Search for the cell housing the specified text and yield its (X, Y) center coordinate. 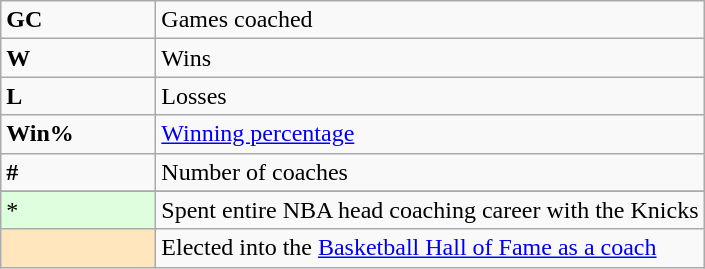
Win% (78, 134)
Spent entire NBA head coaching career with the Knicks (430, 210)
L (78, 96)
Games coached (430, 20)
Elected into the Basketball Hall of Fame as a coach (430, 248)
Number of coaches (430, 172)
GC (78, 20)
Wins (430, 58)
* (78, 210)
W (78, 58)
# (78, 172)
Winning percentage (430, 134)
Losses (430, 96)
